Find where the given text appears and provide that cell's center as [x, y] coordinate. 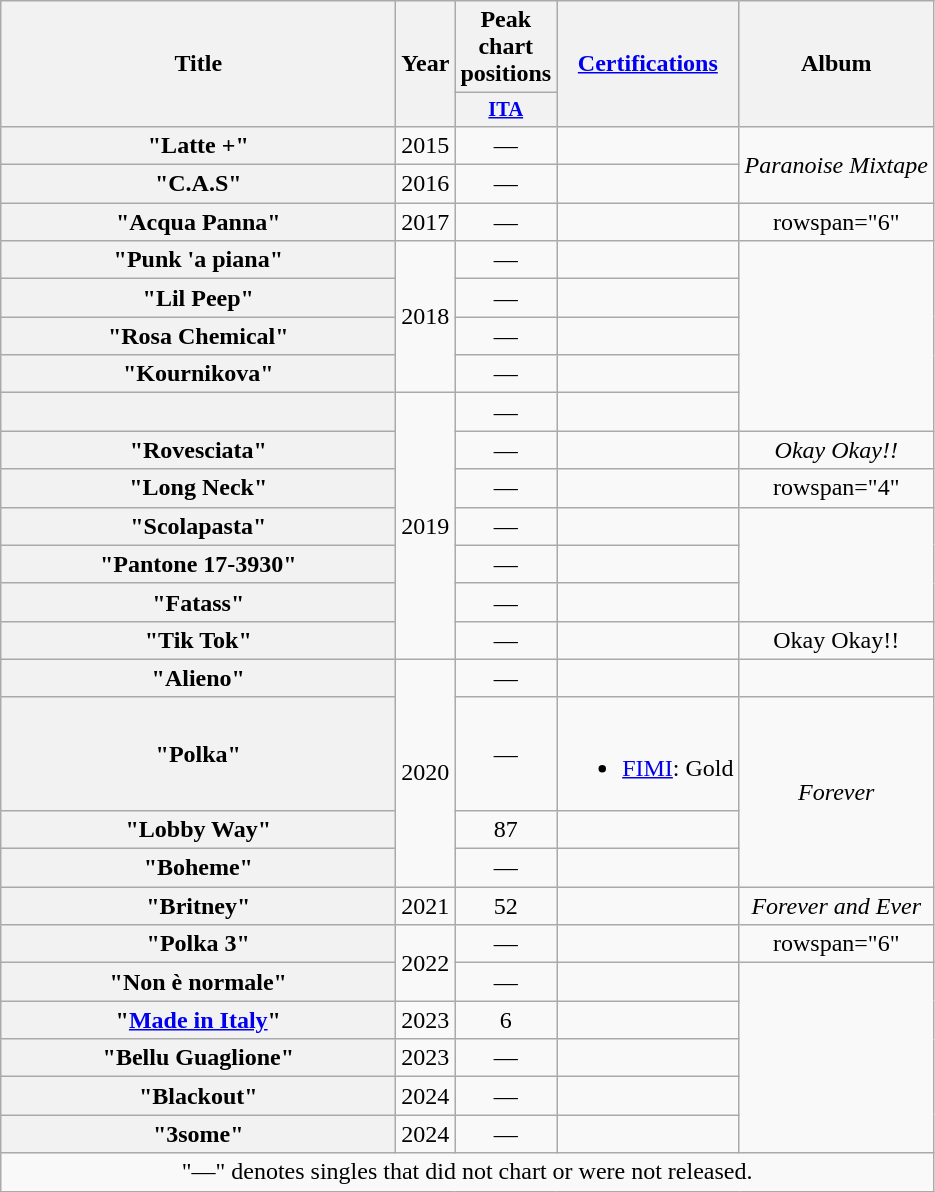
2018 [426, 317]
"3some" [198, 1134]
"Pantone 17-3930" [198, 564]
87 [506, 829]
"Boheme" [198, 868]
Album [836, 64]
"Lil Peep" [198, 298]
ITA [506, 110]
"Lobby Way" [198, 829]
rowspan="4" [836, 488]
"Long Neck" [198, 488]
2017 [426, 222]
2016 [426, 184]
2015 [426, 145]
Forever [836, 792]
Peak chart positions [506, 47]
"Made in Italy" [198, 1020]
"Latte +" [198, 145]
Forever and Ever [836, 906]
"Kournikova" [198, 374]
Paranoise Mixtape [836, 164]
6 [506, 1020]
"Polka" [198, 754]
"Bellu Guaglione" [198, 1058]
"Alieno" [198, 678]
"Fatass" [198, 602]
2021 [426, 906]
"Acqua Panna" [198, 222]
"Non è normale" [198, 982]
2022 [426, 963]
FIMI: Gold [648, 754]
"—" denotes singles that did not chart or were not released. [468, 1172]
52 [506, 906]
"Punk 'a piana" [198, 260]
"Britney" [198, 906]
"Scolapasta" [198, 526]
2020 [426, 772]
"Rosa Chemical" [198, 336]
2019 [426, 526]
"Tik Tok" [198, 640]
"Blackout" [198, 1096]
"Polka 3" [198, 944]
"C.A.S" [198, 184]
Title [198, 64]
Year [426, 64]
"Rovesciata" [198, 450]
Certifications [648, 64]
